Extract the [X, Y] coordinate from the center of the cell holding the provided text.  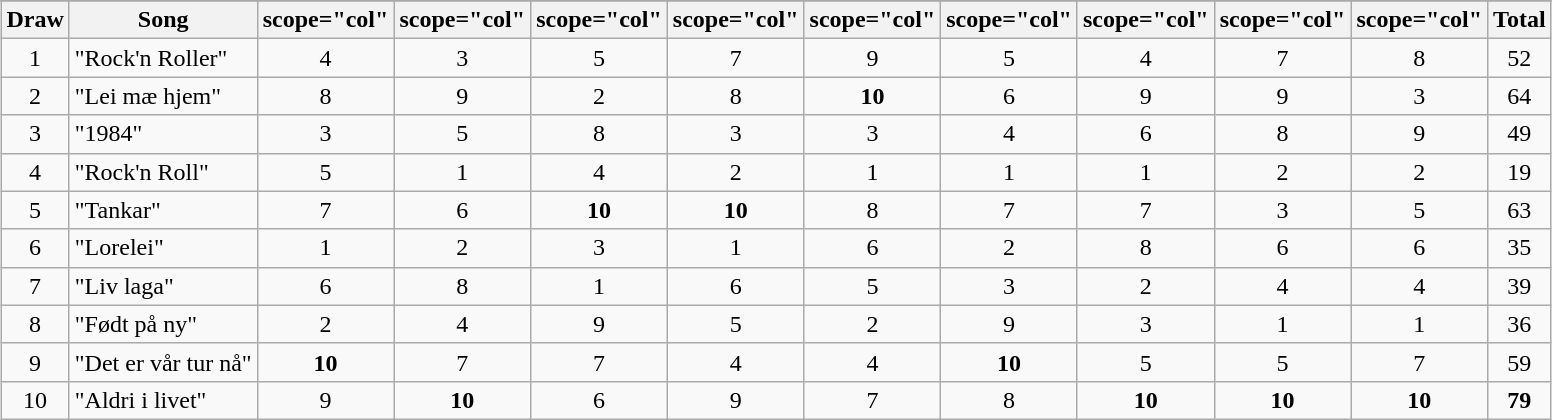
59 [1520, 362]
"1984" [163, 134]
63 [1520, 210]
"Lorelei" [163, 248]
"Rock'n Roll" [163, 172]
"Lei mæ hjem" [163, 96]
"Det er vår tur nå" [163, 362]
35 [1520, 248]
"Rock'n Roller" [163, 58]
39 [1520, 286]
Song [163, 20]
49 [1520, 134]
52 [1520, 58]
64 [1520, 96]
"Tankar" [163, 210]
Total [1520, 20]
79 [1520, 400]
19 [1520, 172]
36 [1520, 324]
"Liv laga" [163, 286]
"Aldri i livet" [163, 400]
Draw [35, 20]
"Født på ny" [163, 324]
